Return [x, y] of the center of cell containing provided text 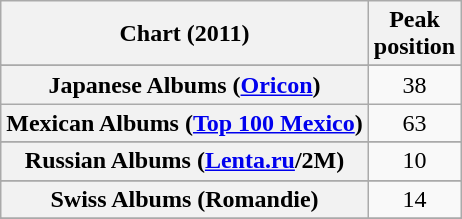
Russian Albums (Lenta.ru/2M) [185, 161]
Mexican Albums (Top 100 Mexico) [185, 123]
Peakposition [414, 34]
Chart (2011) [185, 34]
14 [414, 199]
38 [414, 85]
Swiss Albums (Romandie) [185, 199]
10 [414, 161]
Japanese Albums (Oricon) [185, 85]
63 [414, 123]
